Provide the (X, Y) coordinate of the cell's center where the given text is located.  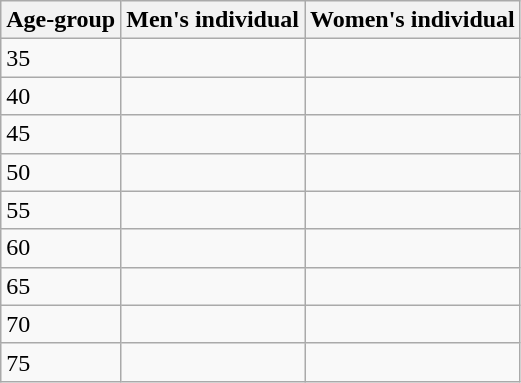
55 (61, 210)
60 (61, 248)
70 (61, 324)
40 (61, 96)
Age-group (61, 20)
Men's individual (213, 20)
50 (61, 172)
65 (61, 286)
45 (61, 134)
35 (61, 58)
Women's individual (412, 20)
75 (61, 362)
